Scan for the cell matching the given text and deliver its [x, y] coordinate at center. 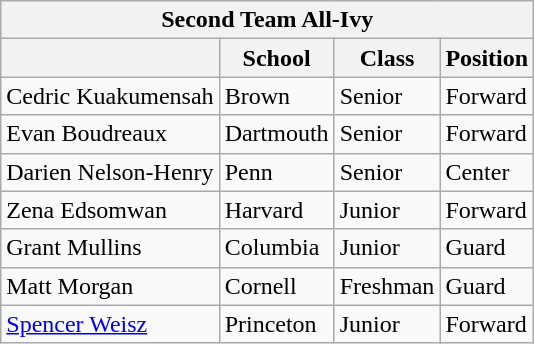
Evan Boudreaux [110, 134]
Matt Morgan [110, 286]
Class [387, 58]
Zena Edsomwan [110, 210]
Penn [276, 172]
Center [487, 172]
Grant Mullins [110, 248]
Darien Nelson-Henry [110, 172]
Columbia [276, 248]
Freshman [387, 286]
Position [487, 58]
School [276, 58]
Second Team All-Ivy [268, 20]
Brown [276, 96]
Harvard [276, 210]
Spencer Weisz [110, 324]
Dartmouth [276, 134]
Cedric Kuakumensah [110, 96]
Cornell [276, 286]
Princeton [276, 324]
